Find where the given text appears and provide that cell's center as (x, y) coordinate. 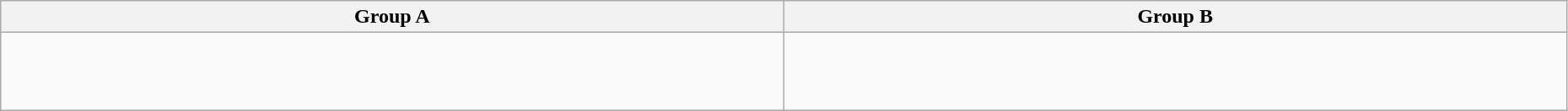
Group B (1175, 17)
Group A (392, 17)
